Pinpoint the cell where the given text exists, returning its [X, Y] midpoint coordinate. 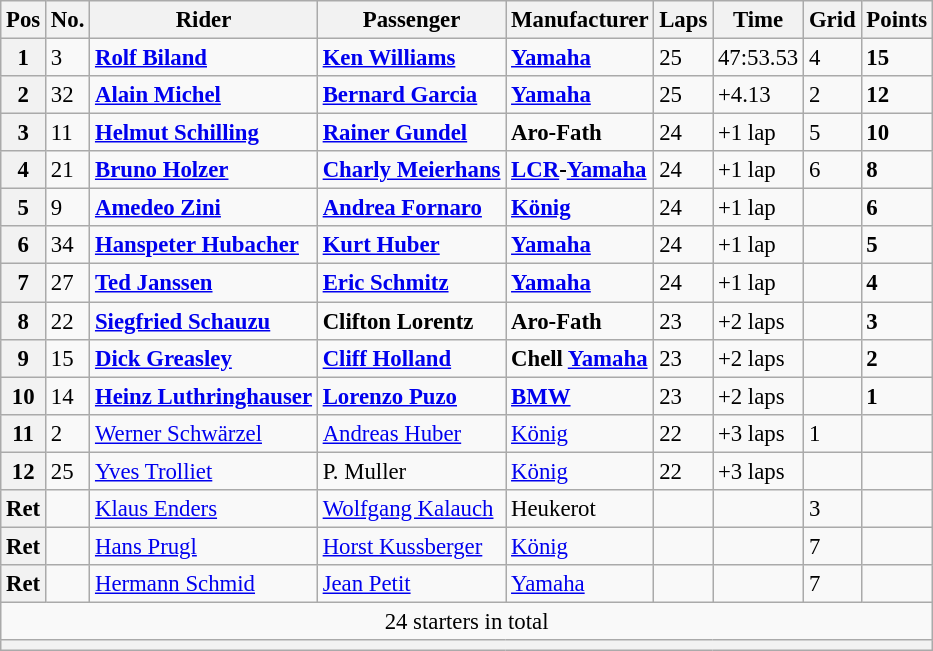
Dick Greasley [204, 358]
Clifton Lorentz [411, 321]
27 [68, 283]
21 [68, 170]
Laps [684, 20]
32 [68, 95]
47:53.53 [758, 58]
Cliff Holland [411, 358]
Alain Michel [204, 95]
Points [896, 20]
24 starters in total [467, 621]
34 [68, 245]
Andrea Fornaro [411, 208]
Werner Schwärzel [204, 433]
Rider [204, 20]
Heinz Luthringhauser [204, 396]
Grid [832, 20]
Charly Meierhans [411, 170]
Pos [24, 20]
BMW [580, 396]
Wolfgang Kalauch [411, 509]
Amedeo Zini [204, 208]
Hanspeter Hubacher [204, 245]
No. [68, 20]
+4.13 [758, 95]
Ted Janssen [204, 283]
Eric Schmitz [411, 283]
Rolf Biland [204, 58]
Siegfried Schauzu [204, 321]
Heukerot [580, 509]
Horst Kussberger [411, 546]
LCR-Yamaha [580, 170]
Helmut Schilling [204, 133]
Bruno Holzer [204, 170]
Andreas Huber [411, 433]
Jean Petit [411, 584]
Lorenzo Puzo [411, 396]
Rainer Gundel [411, 133]
14 [68, 396]
Ken Williams [411, 58]
Passenger [411, 20]
Klaus Enders [204, 509]
P. Muller [411, 471]
Hermann Schmid [204, 584]
Chell Yamaha [580, 358]
Bernard Garcia [411, 95]
Manufacturer [580, 20]
Hans Prugl [204, 546]
Yves Trolliet [204, 471]
Time [758, 20]
Kurt Huber [411, 245]
